Extract the (X, Y) coordinate from the center of the cell holding the provided text.  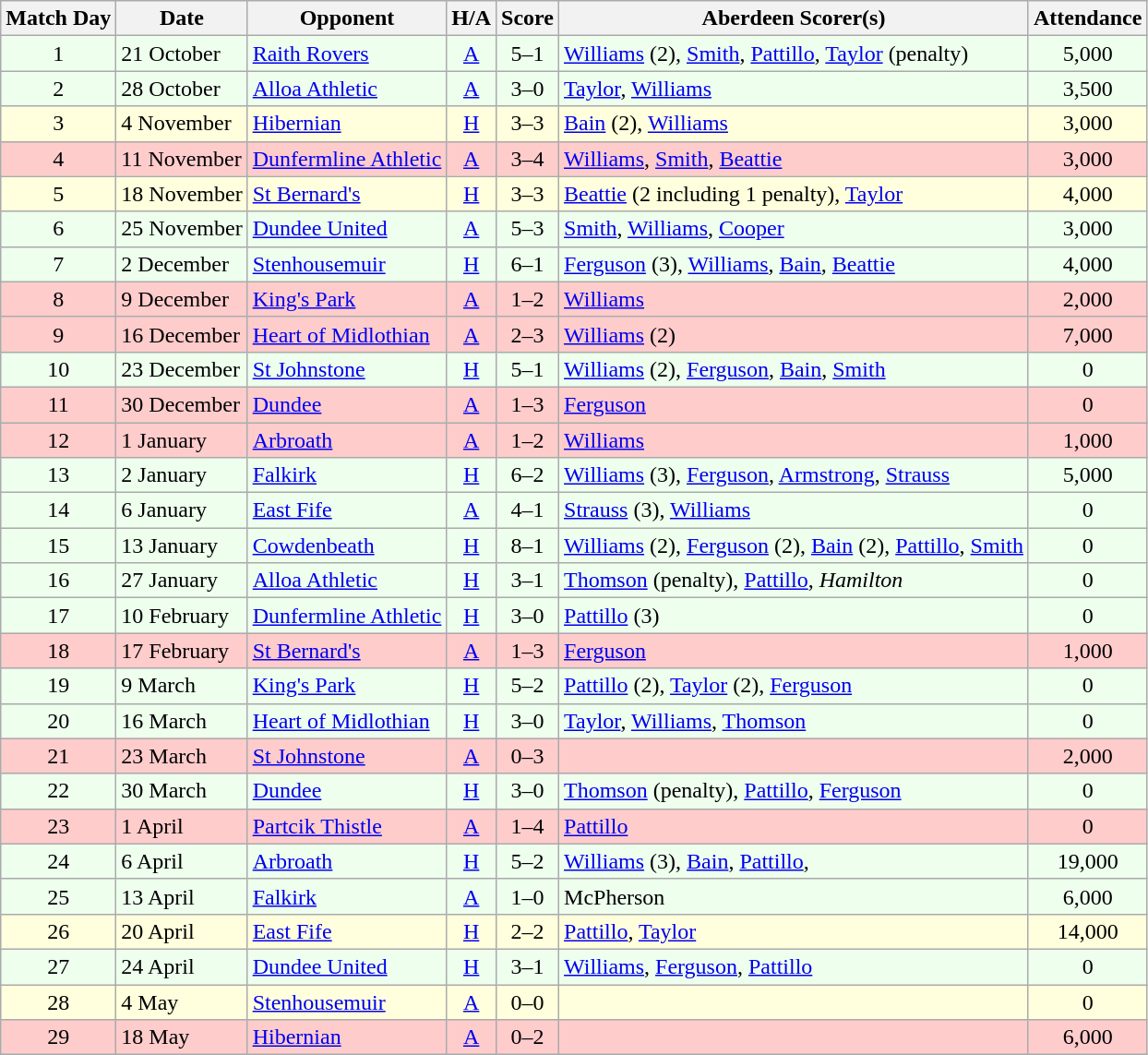
11 November (182, 159)
13 April (182, 896)
28 (59, 1001)
12 (59, 440)
20 (59, 721)
1 April (182, 826)
21 (59, 756)
13 (59, 475)
30 December (182, 404)
Williams (2), Ferguson (2), Bain (2), Pattillo, Smith (794, 545)
Thomson (penalty), Pattillo, Hamilton (794, 581)
22 (59, 791)
Thomson (penalty), Pattillo, Ferguson (794, 791)
17 (59, 616)
25 (59, 896)
Williams (2), Ferguson, Bain, Smith (794, 369)
Score (528, 18)
24 (59, 861)
Bain (2), Williams (794, 124)
10 (59, 369)
2 January (182, 475)
Williams, Smith, Beattie (794, 159)
0–3 (528, 756)
Williams (3), Ferguson, Armstrong, Strauss (794, 475)
20 April (182, 931)
Ferguson (3), Williams, Bain, Beattie (794, 264)
16 (59, 581)
7 (59, 264)
Pattillo (794, 826)
23 (59, 826)
14 (59, 510)
Cowdenbeath (347, 545)
Pattillo (2), Taylor (2), Ferguson (794, 686)
28 October (182, 89)
19,000 (1087, 861)
Strauss (3), Williams (794, 510)
8 (59, 299)
Attendance (1087, 18)
6 April (182, 861)
4 November (182, 124)
Pattillo, Taylor (794, 931)
23 March (182, 756)
Date (182, 18)
6 January (182, 510)
23 December (182, 369)
Williams (2), Smith, Pattillo, Taylor (penalty) (794, 54)
6–1 (528, 264)
18 (59, 651)
11 (59, 404)
2–3 (528, 334)
2 December (182, 264)
Taylor, Williams (794, 89)
H/A (472, 18)
Pattillo (3) (794, 616)
17 February (182, 651)
Raith Rovers (347, 54)
4 May (182, 1001)
10 February (182, 616)
0–0 (528, 1001)
Beattie (2 including 1 penalty), Taylor (794, 194)
2 (59, 89)
0–2 (528, 1037)
Taylor, Williams, Thomson (794, 721)
3,500 (1087, 89)
18 May (182, 1037)
29 (59, 1037)
Match Day (59, 18)
5 (59, 194)
6–2 (528, 475)
McPherson (794, 896)
21 October (182, 54)
14,000 (1087, 931)
4–1 (528, 510)
1 (59, 54)
Aberdeen Scorer(s) (794, 18)
16 December (182, 334)
Williams (2) (794, 334)
27 (59, 966)
3–4 (528, 159)
26 (59, 931)
13 January (182, 545)
5–3 (528, 229)
27 January (182, 581)
2–2 (528, 931)
1–4 (528, 826)
7,000 (1087, 334)
9 December (182, 299)
6 (59, 229)
9 March (182, 686)
30 March (182, 791)
15 (59, 545)
Opponent (347, 18)
4 (59, 159)
8–1 (528, 545)
16 March (182, 721)
Williams (3), Bain, Pattillo, (794, 861)
Williams, Ferguson, Pattillo (794, 966)
19 (59, 686)
1–0 (528, 896)
18 November (182, 194)
9 (59, 334)
Smith, Williams, Cooper (794, 229)
Partcik Thistle (347, 826)
24 April (182, 966)
1 January (182, 440)
3 (59, 124)
25 November (182, 229)
